Scan for the cell matching the given text and deliver its (X, Y) coordinate at center. 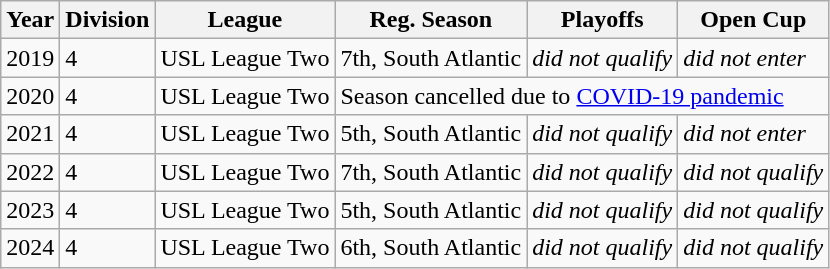
2024 (30, 248)
2020 (30, 96)
Division (108, 20)
2023 (30, 210)
Season cancelled due to COVID-19 pandemic (582, 96)
2019 (30, 58)
Open Cup (754, 20)
League (245, 20)
Year (30, 20)
2022 (30, 172)
Playoffs (602, 20)
Reg. Season (431, 20)
2021 (30, 134)
6th, South Atlantic (431, 248)
